Return the (x, y) coordinate for the center point of the cell that contains the specified text.  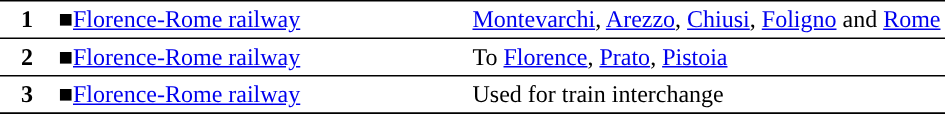
Montevarchi, Arezzo, Chiusi, Foligno and Rome (706, 20)
To Florence, Prato, Pistoia (706, 57)
Used for train interchange (706, 95)
1 (27, 20)
2 (27, 57)
3 (27, 95)
